Scan for the cell matching the given text and deliver its (X, Y) coordinate at center. 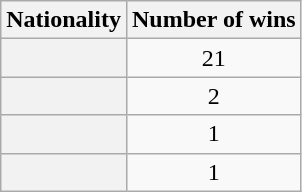
Nationality (64, 20)
Number of wins (214, 20)
21 (214, 58)
2 (214, 96)
